Identify which cell holds the provided text, then report its [x, y] central coordinate. 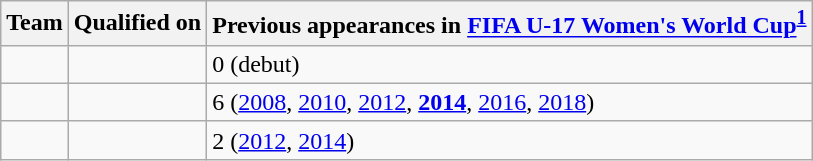
Previous appearances in FIFA U-17 Women's World Cup1 [510, 24]
6 (2008, 2010, 2012, 2014, 2016, 2018) [510, 102]
Qualified on [137, 24]
2 (2012, 2014) [510, 140]
Team [35, 24]
0 (debut) [510, 64]
